Output the (x, y) coordinate of the center of the cell containing the given text.  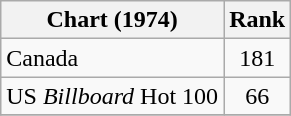
Chart (1974) (112, 20)
Rank (258, 20)
Canada (112, 58)
66 (258, 96)
181 (258, 58)
US Billboard Hot 100 (112, 96)
